Locate the cell with the specified text and output its (X, Y) center coordinate. 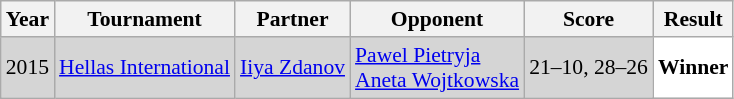
Tournament (144, 19)
Winner (694, 68)
2015 (28, 68)
Partner (292, 19)
Iiya Zdanov (292, 68)
Pawel Pietryja Aneta Wojtkowska (437, 68)
Hellas International (144, 68)
Opponent (437, 19)
Result (694, 19)
Score (588, 19)
Year (28, 19)
21–10, 28–26 (588, 68)
